From the cell containing the given text, extract its center point as [x, y] coordinate. 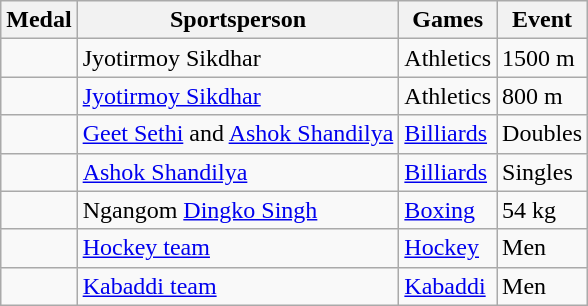
Doubles [542, 134]
Singles [542, 172]
Kabaddi [448, 286]
1500 m [542, 58]
Event [542, 20]
Games [448, 20]
Medal [39, 20]
800 m [542, 96]
Sportsperson [238, 20]
Hockey team [238, 248]
Ashok Shandilya [238, 172]
Hockey [448, 248]
54 kg [542, 210]
Geet Sethi and Ashok Shandilya [238, 134]
Ngangom Dingko Singh [238, 210]
Kabaddi team [238, 286]
Boxing [448, 210]
